Identify which cell holds the provided text, then report its [x, y] central coordinate. 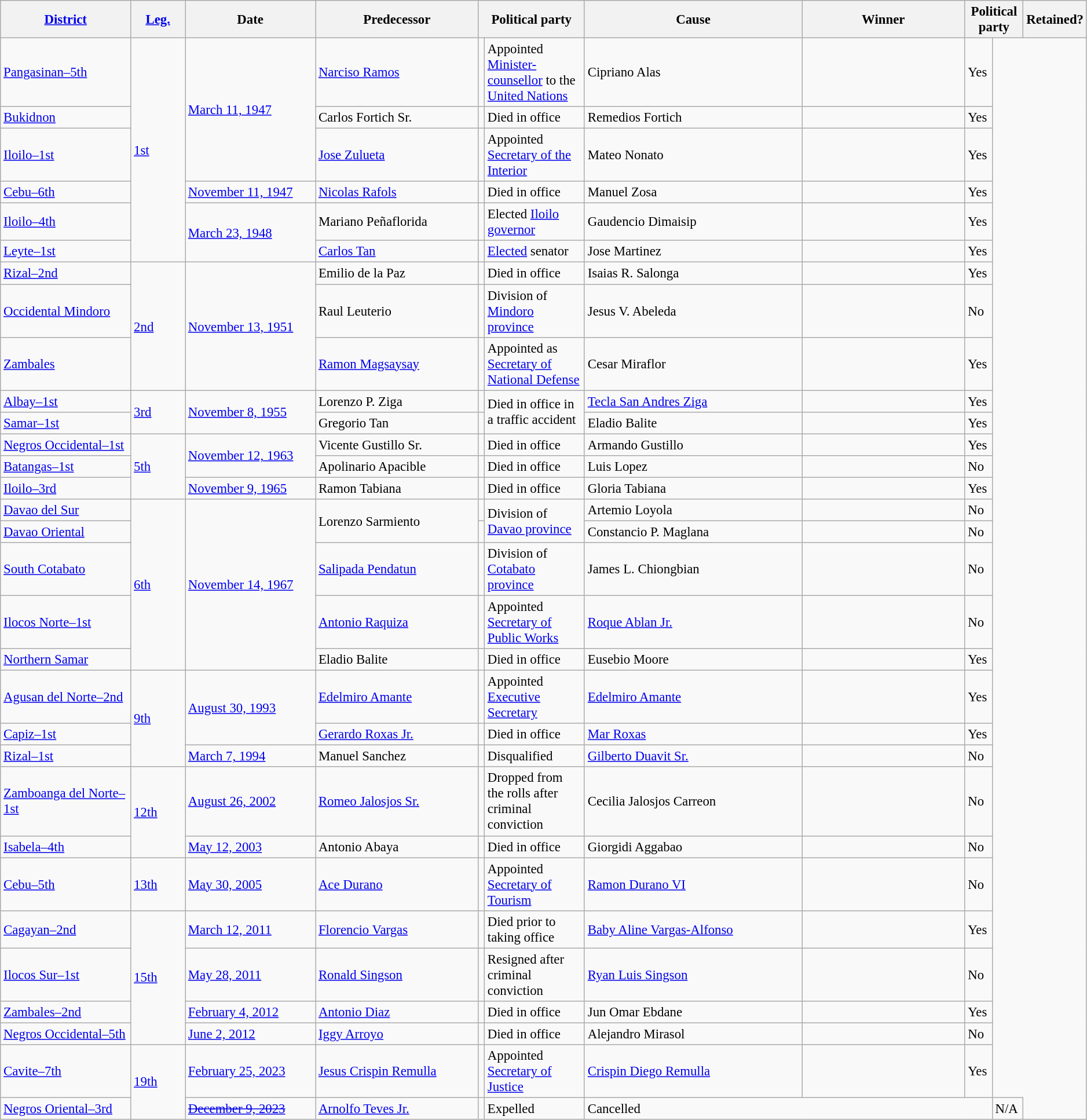
Arnolfo Teves Jr. [397, 1108]
Northern Samar [66, 660]
May 30, 2005 [250, 884]
Jesus V. Abeleda [693, 311]
Rizal–1st [66, 756]
5th [158, 467]
Emilio de la Paz [397, 273]
Florencio Vargas [397, 929]
Capiz–1st [66, 734]
November 12, 1963 [250, 455]
February 4, 2012 [250, 1012]
Appointed Minister-counsellor to the United Nations [535, 73]
Antonio Diaz [397, 1012]
Raul Leuterio [397, 311]
Luis Lopez [693, 467]
Date [250, 20]
Pangasinan–5th [66, 73]
Alejandro Mirasol [693, 1034]
Ilocos Sur–1st [66, 975]
Appointed Executive Secretary [535, 697]
Cagayan–2nd [66, 929]
Jose Zulueta [397, 155]
Appointed Secretary of Tourism [535, 884]
Elected senator [535, 252]
Carlos Tan [397, 252]
District [66, 20]
9th [158, 719]
Negros Oriental–3rd [66, 1108]
November 13, 1951 [250, 327]
Nicolas Rafols [397, 192]
Zamboanga del Norte–1st [66, 801]
Mar Roxas [693, 734]
May 28, 2011 [250, 975]
Lorenzo P. Ziga [397, 401]
Isaias R. Salonga [693, 273]
March 23, 1948 [250, 233]
Cecilia Jalosjos Carreon [693, 801]
Disqualified [535, 756]
Remedios Fortich [693, 118]
Jose Martinez [693, 252]
March 7, 1994 [250, 756]
Manuel Sanchez [397, 756]
Leg. [158, 20]
Appointed Secretary of Public Works [535, 623]
Narciso Ramos [397, 73]
Mariano Peñaflorida [397, 222]
Gregorio Tan [397, 423]
19th [158, 1082]
Baby Aline Vargas-Alfonso [693, 929]
Gerardo Roxas Jr. [397, 734]
Cebu–5th [66, 884]
Died in office in a traffic accident [535, 412]
Ryan Luis Singson [693, 975]
June 2, 2012 [250, 1034]
Iggy Arroyo [397, 1034]
Negros Occidental–1st [66, 445]
Antonio Abaya [397, 847]
Occidental Mindoro [66, 311]
Artemio Loyola [693, 510]
Zambales–2nd [66, 1012]
November 9, 1965 [250, 488]
Cesar Miraflor [693, 364]
N/A [1008, 1108]
Dropped from the rolls after criminal conviction [535, 801]
Died prior to taking office [535, 929]
Appointed Secretary of the Interior [535, 155]
Iloilo–4th [66, 222]
Zambales [66, 364]
Armando Gustillo [693, 445]
13th [158, 884]
Gloria Tabiana [693, 488]
Iloilo–3rd [66, 488]
Ilocos Norte–1st [66, 623]
Vicente Gustillo Sr. [397, 445]
6th [158, 585]
Agusan del Norte–2nd [66, 697]
Jun Omar Ebdane [693, 1012]
3rd [158, 412]
1st [158, 151]
Mateo Nonato [693, 155]
November 14, 1967 [250, 585]
Resigned after criminal conviction [535, 975]
Ramon Magsaysay [397, 364]
James L. Chiongbian [693, 569]
Retained? [1055, 20]
Cancelled [788, 1108]
Elected Iloilo governor [535, 222]
Division of Cotabato province [535, 569]
Ronald Singson [397, 975]
November 8, 1955 [250, 412]
March 12, 2011 [250, 929]
Davao del Sur [66, 510]
15th [158, 978]
Constancio P. Maglana [693, 532]
Davao Oriental [66, 532]
Leyte–1st [66, 252]
Winner [884, 20]
Gaudencio Dimaisip [693, 222]
12th [158, 812]
Antonio Raquiza [397, 623]
2nd [158, 327]
August 30, 1993 [250, 708]
Carlos Fortich Sr. [397, 118]
Eusebio Moore [693, 660]
Negros Occidental–5th [66, 1034]
Ramon Durano VI [693, 884]
Rizal–2nd [66, 273]
Tecla San Andres Ziga [693, 401]
Samar–1st [66, 423]
Crispin Diego Remulla [693, 1071]
Romeo Jalosjos Sr. [397, 801]
Predecessor [397, 20]
Cebu–6th [66, 192]
Ace Durano [397, 884]
Appointed as Secretary of National Defense [535, 364]
Cipriano Alas [693, 73]
Expelled [535, 1108]
Albay–1st [66, 401]
Giorgidi Aggabao [693, 847]
Gilberto Duavit Sr. [693, 756]
Ramon Tabiana [397, 488]
November 11, 1947 [250, 192]
August 26, 2002 [250, 801]
Iloilo–1st [66, 155]
May 12, 2003 [250, 847]
Apolinario Apacible [397, 467]
Batangas–1st [66, 467]
Bukidnon [66, 118]
February 25, 2023 [250, 1071]
December 9, 2023 [250, 1108]
Salipada Pendatun [397, 569]
Cavite–7th [66, 1071]
Isabela–4th [66, 847]
Jesus Crispin Remulla [397, 1071]
South Cotabato [66, 569]
Roque Ablan Jr. [693, 623]
Lorenzo Sarmiento [397, 521]
Manuel Zosa [693, 192]
Division of Mindoro province [535, 311]
Appointed Secretary of Justice [535, 1071]
Cause [693, 20]
Division of Davao province [535, 521]
March 11, 1947 [250, 110]
